Locate the cell with the specified text and output its [X, Y] center coordinate. 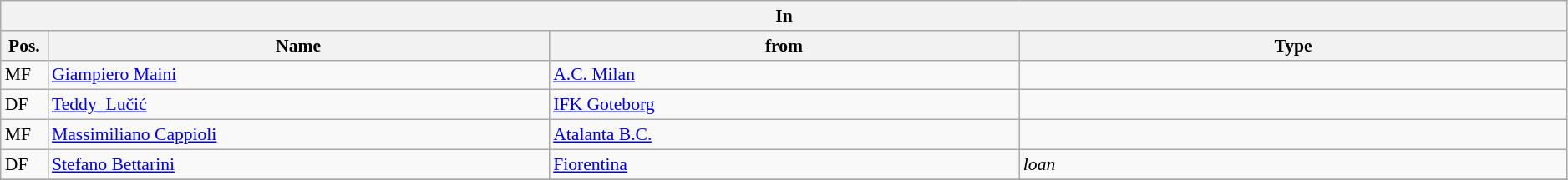
Massimiliano Cappioli [298, 135]
Type [1293, 46]
Atalanta B.C. [784, 135]
Pos. [24, 46]
loan [1293, 164]
Name [298, 46]
Teddy_Lučić [298, 105]
Giampiero Maini [298, 75]
Fiorentina [784, 164]
In [784, 16]
IFK Goteborg [784, 105]
A.C. Milan [784, 75]
from [784, 46]
Stefano Bettarini [298, 164]
